Detect which cell encompasses the target text, then output its (X, Y) center coordinate. 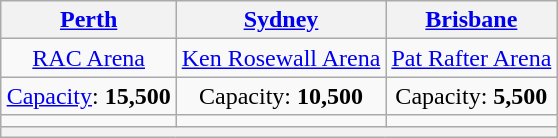
Perth (88, 20)
Ken Rosewall Arena (281, 58)
Brisbane (472, 20)
Capacity: 5,500 (472, 96)
Capacity: 10,500 (281, 96)
Capacity: 15,500 (88, 96)
Sydney (281, 20)
Pat Rafter Arena (472, 58)
RAC Arena (88, 58)
